Detect which cell encompasses the target text, then output its (X, Y) center coordinate. 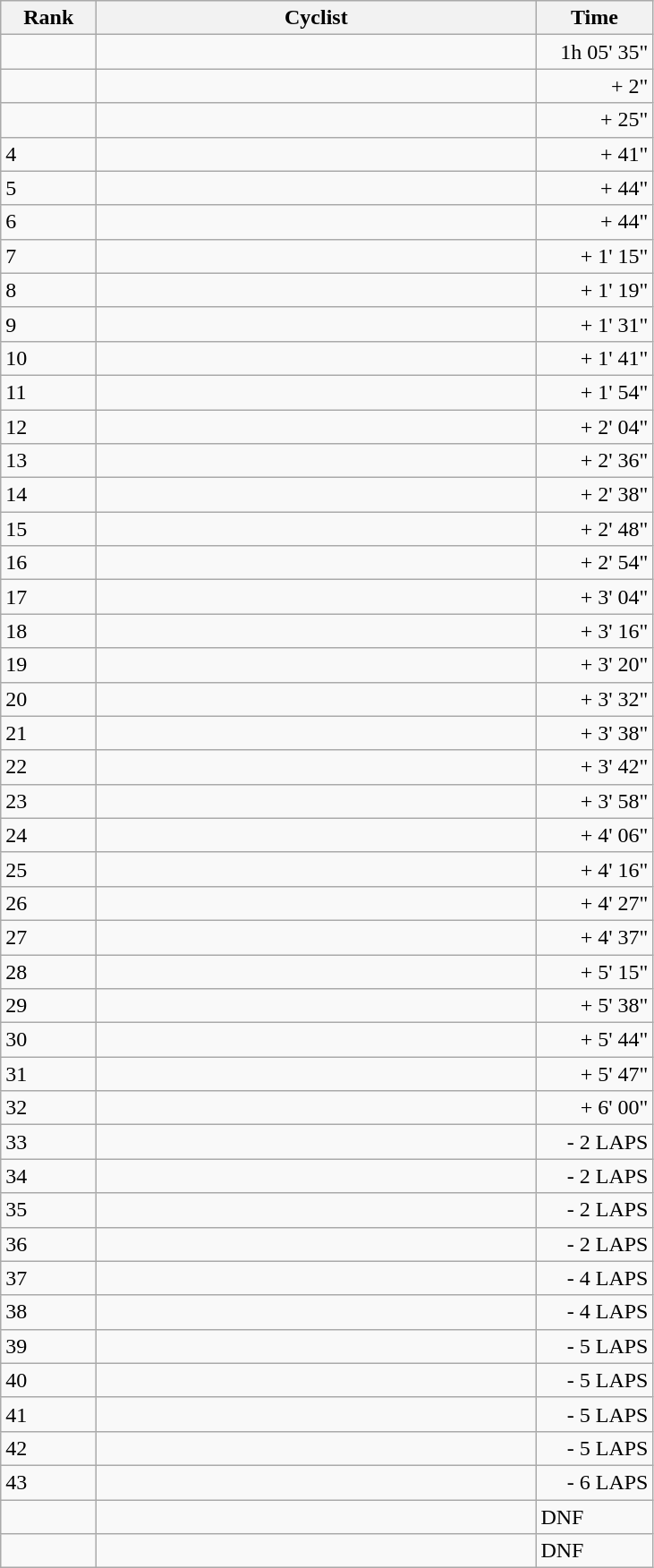
13 (48, 461)
6 (48, 222)
+ 3' 38" (594, 733)
+ 3' 16" (594, 631)
18 (48, 631)
19 (48, 665)
+ 5' 15" (594, 971)
+ 4' 16" (594, 869)
+ 25" (594, 120)
+ 5' 38" (594, 1006)
- 6 LAPS (594, 1482)
+ 1' 19" (594, 290)
8 (48, 290)
+ 2' 04" (594, 427)
4 (48, 154)
31 (48, 1074)
+ 3' 42" (594, 767)
+ 2' 54" (594, 563)
20 (48, 699)
36 (48, 1244)
1h 05' 35" (594, 52)
28 (48, 971)
14 (48, 495)
42 (48, 1448)
21 (48, 733)
16 (48, 563)
+ 3' 04" (594, 597)
+ 1' 41" (594, 358)
38 (48, 1312)
15 (48, 529)
43 (48, 1482)
+ 3' 20" (594, 665)
41 (48, 1414)
+ 4' 06" (594, 835)
Rank (48, 18)
37 (48, 1278)
+ 2' 38" (594, 495)
+ 1' 31" (594, 324)
+ 6' 00" (594, 1108)
+ 4' 27" (594, 903)
12 (48, 427)
39 (48, 1346)
9 (48, 324)
+ 4' 37" (594, 937)
+ 2" (594, 86)
5 (48, 188)
+ 5' 44" (594, 1040)
17 (48, 597)
27 (48, 937)
10 (48, 358)
7 (48, 256)
Cyclist (317, 18)
+ 2' 48" (594, 529)
29 (48, 1006)
11 (48, 392)
+ 3' 58" (594, 801)
26 (48, 903)
22 (48, 767)
+ 1' 54" (594, 392)
+ 5' 47" (594, 1074)
+ 1' 15" (594, 256)
34 (48, 1176)
+ 41" (594, 154)
25 (48, 869)
30 (48, 1040)
Time (594, 18)
40 (48, 1380)
32 (48, 1108)
33 (48, 1142)
23 (48, 801)
24 (48, 835)
+ 2' 36" (594, 461)
35 (48, 1210)
+ 3' 32" (594, 699)
